Capture the cell that displays the provided text and extract its (x, y) central coordinate. 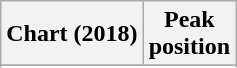
Chart (2018) (72, 34)
Peak position (189, 34)
